Scan for the cell matching the given text and deliver its (X, Y) coordinate at center. 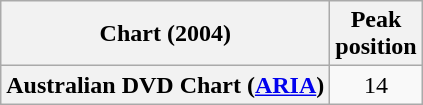
Australian DVD Chart (ARIA) (166, 85)
14 (376, 85)
Peakposition (376, 34)
Chart (2004) (166, 34)
